Determine the (x, y) coordinate at the center of the cell enclosing the given text.  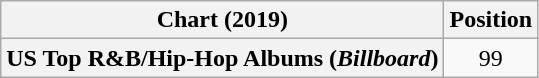
US Top R&B/Hip-Hop Albums (Billboard) (222, 58)
Position (491, 20)
99 (491, 58)
Chart (2019) (222, 20)
